Extract the (x, y) coordinate from the center of the cell holding the provided text.  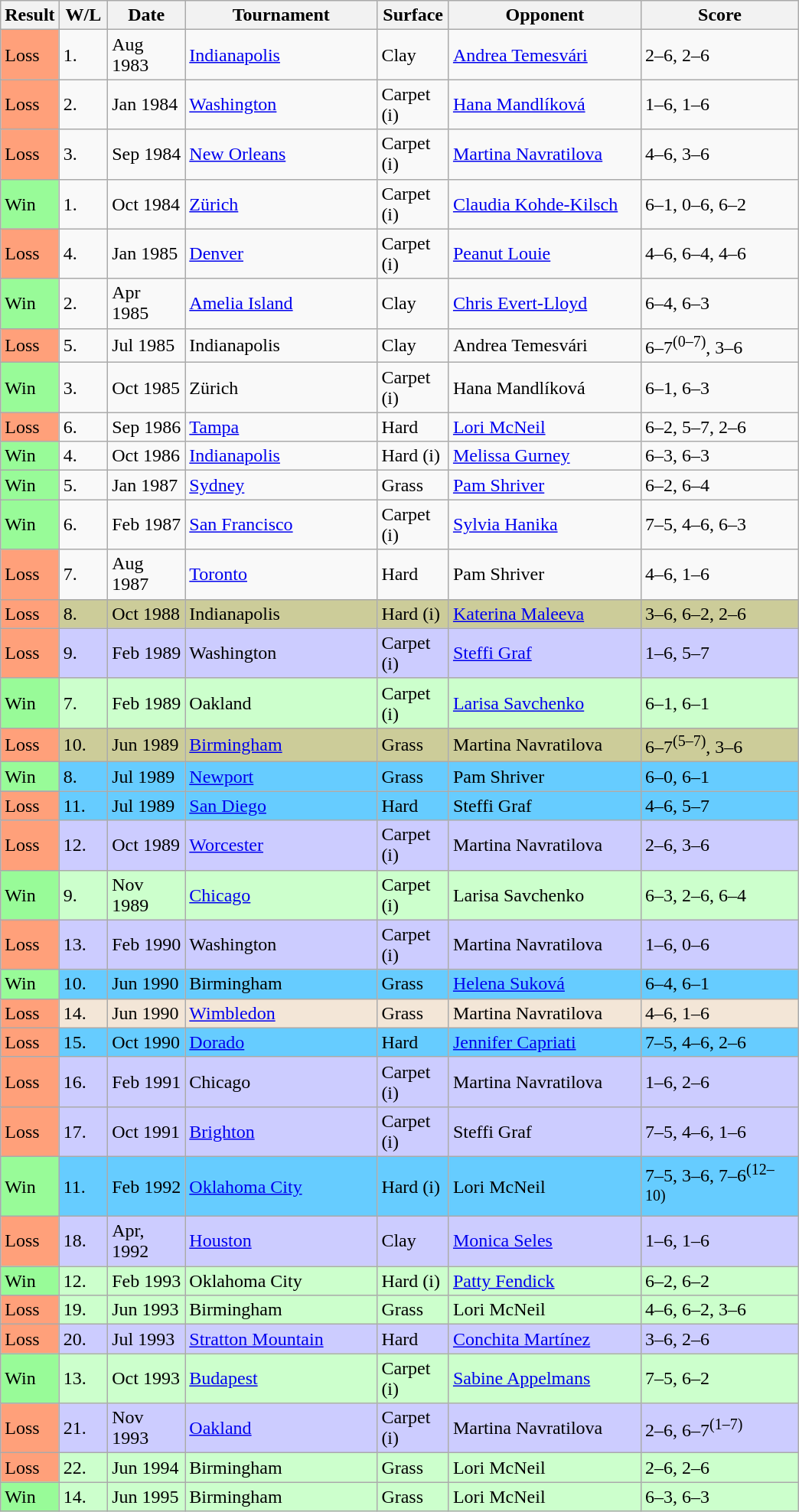
Oct 1989 (147, 845)
Aug 1983 (147, 55)
7–5, 4–6, 2–6 (719, 1042)
Dorado (282, 1042)
W/L (83, 15)
Oct 1990 (147, 1042)
Aug 1987 (147, 574)
Oct 1985 (147, 387)
Newport (282, 777)
Melissa Gurney (545, 456)
6–2, 6–2 (719, 1281)
Katerina Maleeva (545, 614)
Budapest (282, 1379)
Sep 1984 (147, 155)
21. (83, 1428)
Result (30, 15)
Claudia Kohde-Kilsch (545, 204)
6–4, 6–3 (719, 303)
Nov 1989 (147, 895)
18. (83, 1241)
Surface (413, 15)
Sabine Appelmans (545, 1379)
Jun 1994 (147, 1468)
4–6, 6–2, 3–6 (719, 1310)
Nov 1993 (147, 1428)
1–6, 2–6 (719, 1082)
17. (83, 1131)
Jul 1993 (147, 1339)
Oct 1984 (147, 204)
Denver (282, 254)
San Francisco (282, 525)
20. (83, 1339)
7–5, 6–2 (719, 1379)
Score (719, 15)
2–6, 3–6 (719, 845)
15. (83, 1042)
Apr, 1992 (147, 1241)
Brighton (282, 1131)
4–6, 3–6 (719, 155)
6–7(0–7), 3–6 (719, 346)
6–3, 2–6, 6–4 (719, 895)
Conchita Martínez (545, 1339)
Apr 1985 (147, 303)
4–6, 6–4, 4–6 (719, 254)
Jun 1993 (147, 1310)
Toronto (282, 574)
Opponent (545, 15)
Amelia Island (282, 303)
Patty Fendick (545, 1281)
Feb 1987 (147, 525)
6–1, 6–1 (719, 702)
1–6, 5–7 (719, 653)
Jun 1995 (147, 1497)
Jan 1987 (147, 485)
6–4, 6–1 (719, 984)
Monica Seles (545, 1241)
7–5, 4–6, 1–6 (719, 1131)
6–0, 6–1 (719, 777)
Sylvia Hanika (545, 525)
Houston (282, 1241)
22. (83, 1468)
6–1, 6–3 (719, 387)
6–2, 5–7, 2–6 (719, 427)
2–6, 6–7(1–7) (719, 1428)
Chris Evert-Lloyd (545, 303)
Stratton Mountain (282, 1339)
Feb 1992 (147, 1186)
Oct 1986 (147, 456)
Peanut Louie (545, 254)
Jennifer Capriati (545, 1042)
7–5, 4–6, 6–3 (719, 525)
Sep 1986 (147, 427)
6–2, 6–4 (719, 485)
Oct 1988 (147, 614)
Jan 1985 (147, 254)
San Diego (282, 806)
Oct 1993 (147, 1379)
3–6, 6–2, 2–6 (719, 614)
4–6, 5–7 (719, 806)
1–6, 0–6 (719, 944)
Oct 1991 (147, 1131)
Feb 1993 (147, 1281)
Tampa (282, 427)
Sydney (282, 485)
Worcester (282, 845)
Tournament (282, 15)
19. (83, 1310)
Jul 1985 (147, 346)
Feb 1991 (147, 1082)
Helena Suková (545, 984)
Wimbledon (282, 1013)
6–1, 0–6, 6–2 (719, 204)
3–6, 2–6 (719, 1339)
New Orleans (282, 155)
Jun 1989 (147, 745)
16. (83, 1082)
7–5, 3–6, 7–6(12–10) (719, 1186)
6–7(5–7), 3–6 (719, 745)
Jan 1984 (147, 104)
Feb 1990 (147, 944)
Date (147, 15)
